Determine the [x, y] coordinate at the center of the cell enclosing the given text.  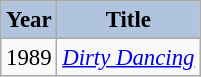
Title [128, 20]
Dirty Dancing [128, 58]
1989 [29, 58]
Year [29, 20]
